Return [X, Y] of the center of cell containing provided text 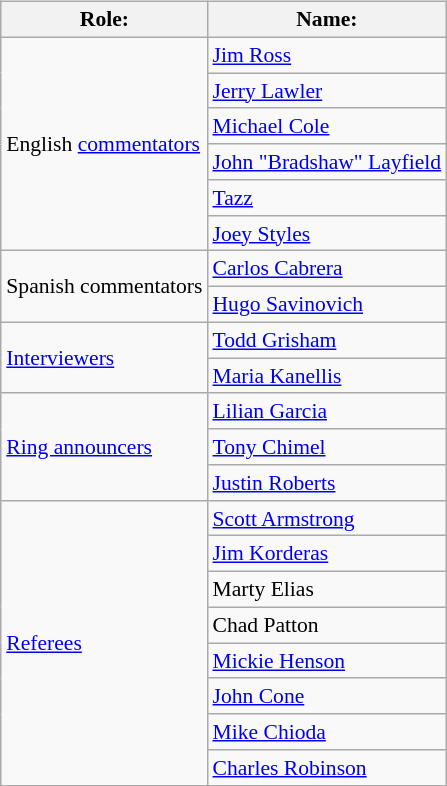
English commentators [104, 144]
Interviewers [104, 358]
Tazz [326, 198]
John Cone [326, 696]
Jim Ross [326, 55]
Lilian Garcia [326, 411]
Charles Robinson [326, 768]
Jerry Lawler [326, 91]
Carlos Cabrera [326, 269]
Tony Chimel [326, 447]
Ring announcers [104, 446]
Jim Korderas [326, 554]
Chad Patton [326, 625]
Name: [326, 20]
Scott Armstrong [326, 518]
John "Bradshaw" Layfield [326, 162]
Marty Elias [326, 590]
Todd Grisham [326, 340]
Referees [104, 642]
Hugo Savinovich [326, 305]
Joey Styles [326, 233]
Maria Kanellis [326, 376]
Mike Chioda [326, 732]
Role: [104, 20]
Mickie Henson [326, 661]
Justin Roberts [326, 483]
Spanish commentators [104, 286]
Michael Cole [326, 126]
